Find where the given text appears and provide that cell's center as [X, Y] coordinate. 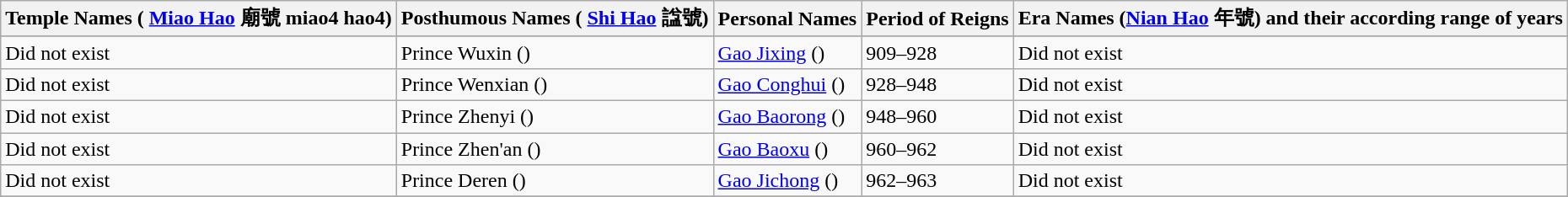
960–962 [937, 149]
Prince Zhen'an () [555, 149]
Gao Baorong () [787, 116]
Posthumous Names ( Shi Hao 諡號) [555, 19]
Personal Names [787, 19]
Prince Zhenyi () [555, 116]
Gao Conghui () [787, 84]
Era Names (Nian Hao 年號) and their according range of years [1290, 19]
Period of Reigns [937, 19]
Gao Baoxu () [787, 149]
Gao Jixing () [787, 52]
928–948 [937, 84]
962–963 [937, 181]
Prince Deren () [555, 181]
Temple Names ( Miao Hao 廟號 miao4 hao4) [199, 19]
Prince Wuxin () [555, 52]
Gao Jichong () [787, 181]
948–960 [937, 116]
909–928 [937, 52]
Prince Wenxian () [555, 84]
